Determine the (x, y) coordinate at the center of the cell enclosing the given text.  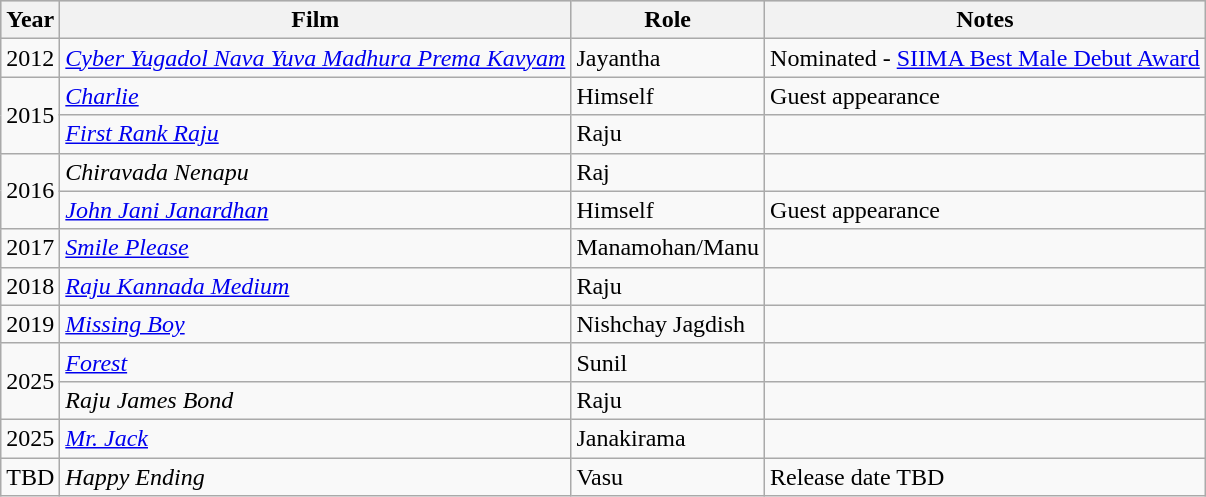
Role (668, 20)
TBD (30, 477)
Nominated - SIIMA Best Male Debut Award (986, 58)
Raju Kannada Medium (316, 286)
Janakirama (668, 438)
2018 (30, 286)
Cyber Yugadol Nava Yuva Madhura Prema Kavyam (316, 58)
Jayantha (668, 58)
Manamohan/Manu (668, 248)
2016 (30, 191)
2017 (30, 248)
Raju James Bond (316, 400)
Sunil (668, 362)
Forest (316, 362)
Mr. Jack (316, 438)
First Rank Raju (316, 134)
Film (316, 20)
Nishchay Jagdish (668, 324)
John Jani Janardhan (316, 210)
Chiravada Nenapu (316, 172)
2019 (30, 324)
2015 (30, 115)
Year (30, 20)
Smile Please (316, 248)
Vasu (668, 477)
Happy Ending (316, 477)
Release date TBD (986, 477)
Notes (986, 20)
Charlie (316, 96)
Missing Boy (316, 324)
2012 (30, 58)
Raj (668, 172)
